Determine the [x, y] coordinate at the center of the cell enclosing the given text.  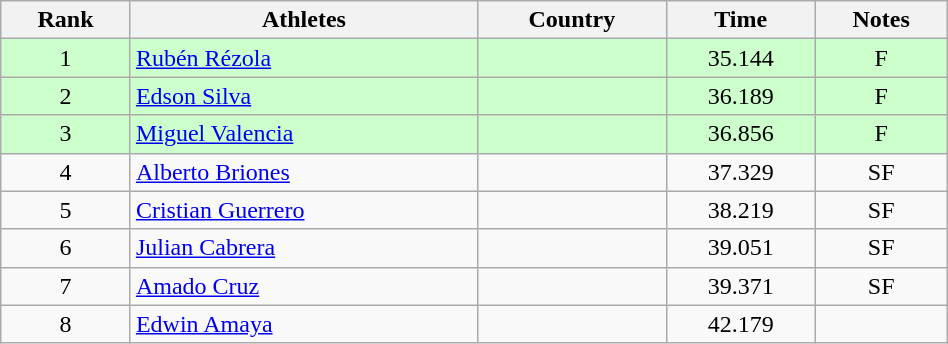
Notes [881, 20]
Rubén Rézola [304, 58]
4 [66, 172]
6 [66, 248]
36.856 [740, 134]
36.189 [740, 96]
Edson Silva [304, 96]
Time [740, 20]
5 [66, 210]
Cristian Guerrero [304, 210]
39.371 [740, 286]
Alberto Briones [304, 172]
Julian Cabrera [304, 248]
38.219 [740, 210]
39.051 [740, 248]
37.329 [740, 172]
8 [66, 324]
3 [66, 134]
Amado Cruz [304, 286]
35.144 [740, 58]
Country [572, 20]
Rank [66, 20]
2 [66, 96]
7 [66, 286]
Miguel Valencia [304, 134]
Athletes [304, 20]
1 [66, 58]
42.179 [740, 324]
Edwin Amaya [304, 324]
